Capture the cell that displays the provided text and extract its [x, y] central coordinate. 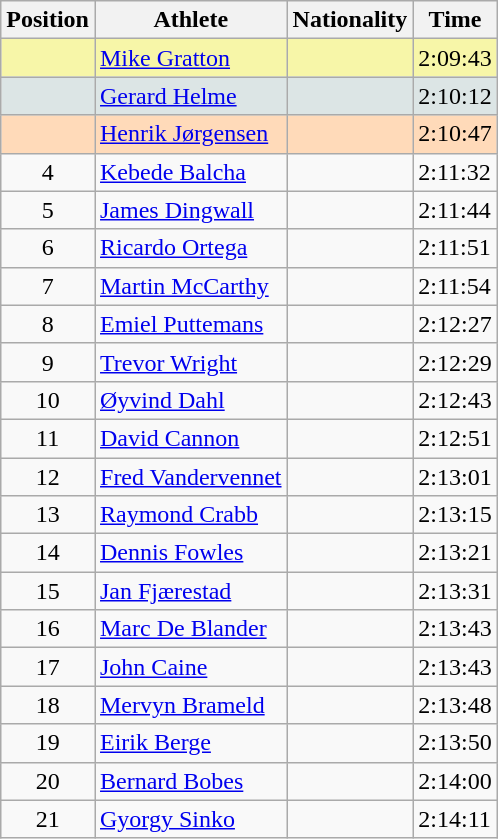
2:10:47 [455, 134]
14 [48, 553]
Position [48, 20]
Athlete [190, 20]
2:14:11 [455, 819]
Bernard Bobes [190, 781]
12 [48, 477]
10 [48, 400]
2:11:32 [455, 172]
9 [48, 362]
2:12:27 [455, 324]
21 [48, 819]
Mike Gratton [190, 58]
Time [455, 20]
2:12:43 [455, 400]
Gyorgy Sinko [190, 819]
Mervyn Brameld [190, 705]
Emiel Puttemans [190, 324]
Ricardo Ortega [190, 248]
11 [48, 438]
2:13:31 [455, 591]
5 [48, 210]
Fred Vandervennet [190, 477]
6 [48, 248]
2:13:01 [455, 477]
2:13:21 [455, 553]
2:10:12 [455, 96]
15 [48, 591]
18 [48, 705]
James Dingwall [190, 210]
Martin McCarthy [190, 286]
2:11:54 [455, 286]
16 [48, 629]
Øyvind Dahl [190, 400]
13 [48, 515]
Henrik Jørgensen [190, 134]
Eirik Berge [190, 743]
David Cannon [190, 438]
2:13:50 [455, 743]
Jan Fjærestad [190, 591]
7 [48, 286]
2:11:51 [455, 248]
2:12:29 [455, 362]
4 [48, 172]
20 [48, 781]
John Caine [190, 667]
Dennis Fowles [190, 553]
Raymond Crabb [190, 515]
2:12:51 [455, 438]
2:11:44 [455, 210]
Gerard Helme [190, 96]
Kebede Balcha [190, 172]
Marc De Blander [190, 629]
2:14:00 [455, 781]
2:13:15 [455, 515]
Nationality [350, 20]
Trevor Wright [190, 362]
2:09:43 [455, 58]
2:13:48 [455, 705]
8 [48, 324]
19 [48, 743]
17 [48, 667]
